Identify which cell holds the provided text, then report its (x, y) central coordinate. 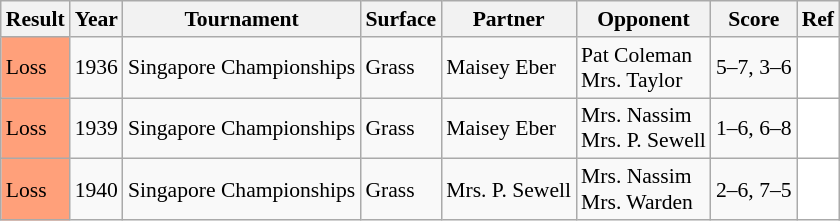
1939 (96, 128)
Result (36, 19)
Partner (508, 19)
2–6, 7–5 (754, 190)
Opponent (644, 19)
Mrs. Nassim Mrs. Warden (644, 190)
1940 (96, 190)
Ref (818, 19)
Surface (400, 19)
Tournament (242, 19)
Score (754, 19)
1936 (96, 68)
1–6, 6–8 (754, 128)
5–7, 3–6 (754, 68)
Mrs. P. Sewell (508, 190)
Year (96, 19)
Pat Coleman Mrs. Taylor (644, 68)
Mrs. Nassim Mrs. P. Sewell (644, 128)
